Find where the given text appears and provide that cell's center as (x, y) coordinate. 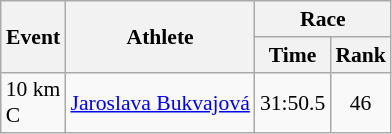
46 (360, 102)
Rank (360, 55)
31:50.5 (292, 102)
Race (323, 19)
10 km C (34, 102)
Event (34, 36)
Time (292, 55)
Athlete (160, 36)
Jaroslava Bukvajová (160, 102)
